Identify which cell holds the provided text, then report its (x, y) central coordinate. 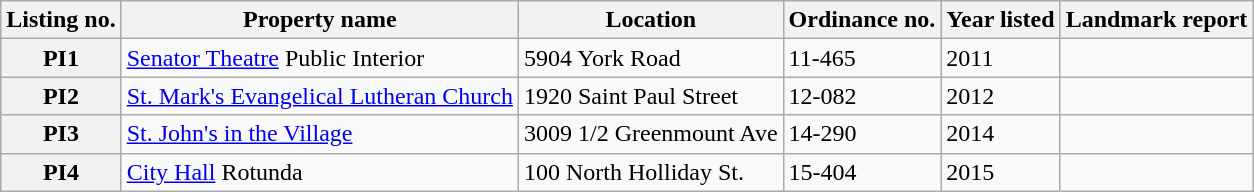
12-082 (862, 96)
PI2 (61, 96)
2011 (1000, 58)
St. Mark's Evangelical Lutheran Church (320, 96)
Property name (320, 20)
100 North Holliday St. (650, 172)
Listing no. (61, 20)
3009 1/2 Greenmount Ave (650, 134)
Landmark report (1156, 20)
St. John's in the Village (320, 134)
Senator Theatre Public Interior (320, 58)
Ordinance no. (862, 20)
1920 Saint Paul Street (650, 96)
City Hall Rotunda (320, 172)
PI3 (61, 134)
Year listed (1000, 20)
2015 (1000, 172)
15-404 (862, 172)
2012 (1000, 96)
PI4 (61, 172)
PI1 (61, 58)
14-290 (862, 134)
2014 (1000, 134)
11-465 (862, 58)
Location (650, 20)
5904 York Road (650, 58)
